Extract the (x, y) coordinate from the center of the cell holding the provided text.  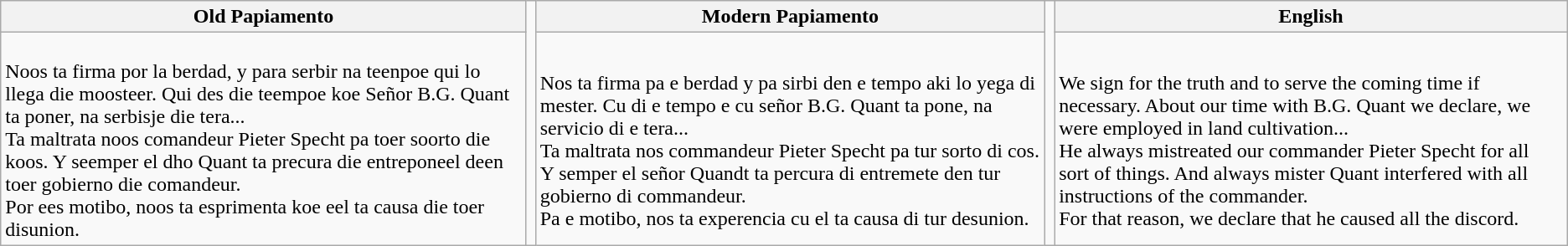
English (1312, 17)
Modern Papiamento (790, 17)
Old Papiamento (263, 17)
